Detect which cell encompasses the target text, then output its (x, y) center coordinate. 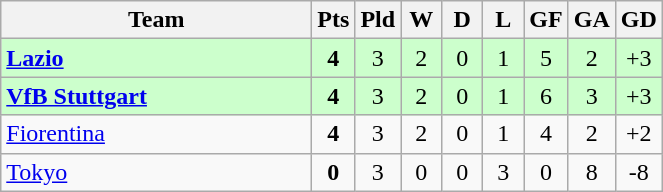
Team (156, 20)
Tokyo (156, 172)
GA (592, 20)
L (504, 20)
Fiorentina (156, 134)
Pld (378, 20)
W (422, 20)
Pts (334, 20)
D (462, 20)
+2 (638, 134)
6 (546, 96)
VfB Stuttgart (156, 96)
GD (638, 20)
-8 (638, 172)
Lazio (156, 58)
8 (592, 172)
GF (546, 20)
5 (546, 58)
